Pinpoint the cell where the given text exists, returning its [x, y] midpoint coordinate. 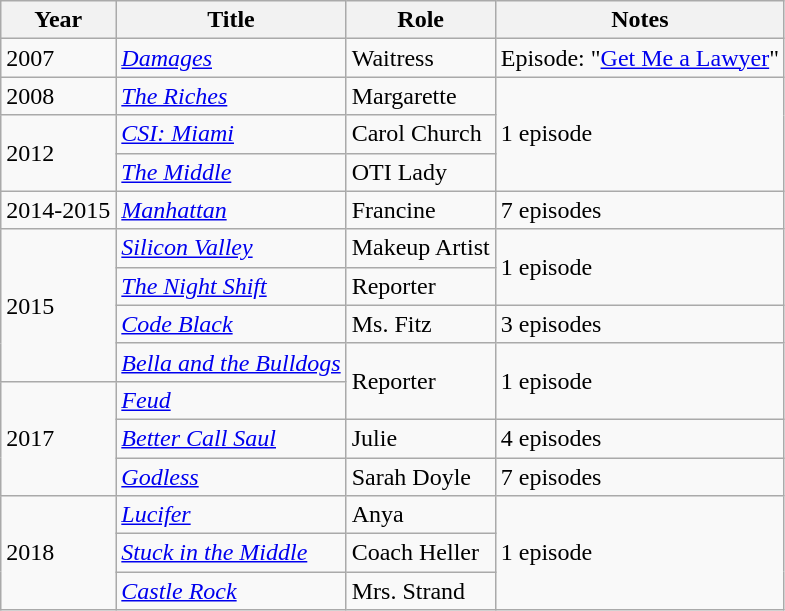
OTI Lady [420, 172]
Carol Church [420, 134]
Anya [420, 515]
Role [420, 20]
Sarah Doyle [420, 477]
Ms. Fitz [420, 324]
The Night Shift [231, 286]
Lucifer [231, 515]
CSI: Miami [231, 134]
2015 [58, 305]
Francine [420, 210]
2008 [58, 96]
2007 [58, 58]
Stuck in the Middle [231, 553]
Episode: "Get Me a Lawyer" [640, 58]
The Middle [231, 172]
Margarette [420, 96]
Julie [420, 438]
Coach Heller [420, 553]
Title [231, 20]
2018 [58, 553]
Year [58, 20]
Castle Rock [231, 591]
Better Call Saul [231, 438]
The Riches [231, 96]
Code Black [231, 324]
3 episodes [640, 324]
Godless [231, 477]
Damages [231, 58]
2012 [58, 153]
Silicon Valley [231, 248]
4 episodes [640, 438]
2014-2015 [58, 210]
Mrs. Strand [420, 591]
Feud [231, 400]
Makeup Artist [420, 248]
Waitress [420, 58]
Bella and the Bulldogs [231, 362]
Manhattan [231, 210]
Notes [640, 20]
2017 [58, 438]
